Identify which cell holds the provided text, then report its [X, Y] central coordinate. 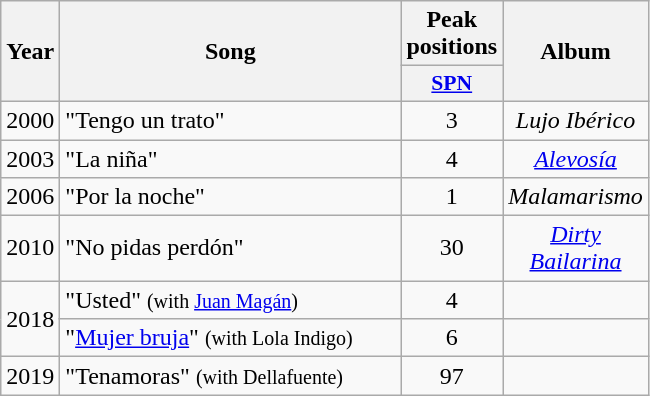
2006 [30, 197]
"La niña" [230, 159]
"No pidas perdón" [230, 248]
2018 [30, 319]
"Mujer bruja" (with Lola Indigo) [230, 338]
SPN [452, 84]
"Tengo un trato" [230, 120]
2019 [30, 376]
"Por la noche" [230, 197]
Malamarismo [576, 197]
Album [576, 52]
2000 [30, 120]
2010 [30, 248]
Lujo Ibérico [576, 120]
Dirty Bailarina [576, 248]
97 [452, 376]
Peak positions [452, 34]
"Tenamoras" (with Dellafuente) [230, 376]
Year [30, 52]
3 [452, 120]
Alevosía [576, 159]
1 [452, 197]
Song [230, 52]
6 [452, 338]
2003 [30, 159]
30 [452, 248]
"Usted" (with Juan Magán) [230, 300]
